From the cell containing the given text, extract its center point as [X, Y] coordinate. 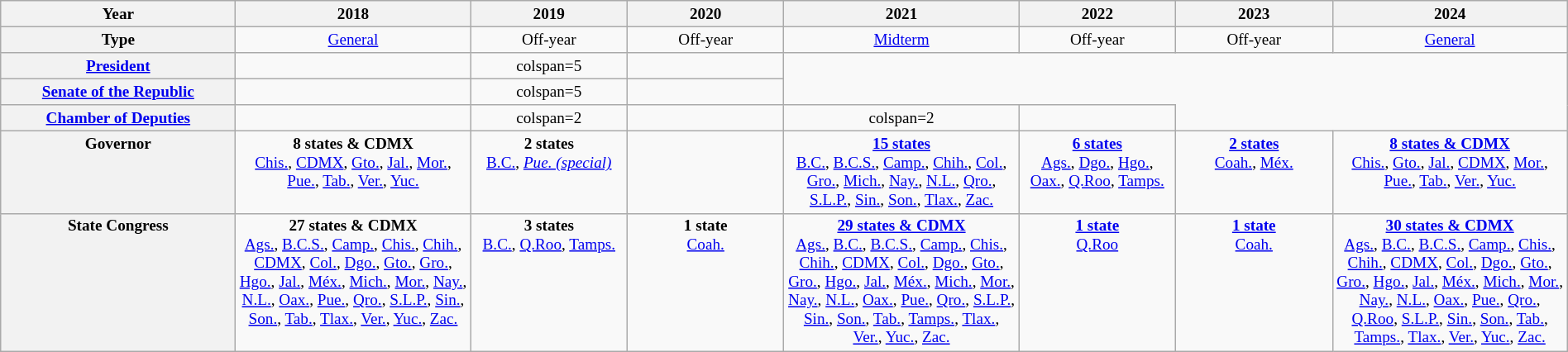
Type [118, 40]
Midterm [901, 40]
8 states & CDMXChis., CDMX, Gto., Jal., Mor., Pue., Tab., Ver., Yuc. [353, 172]
Chamber of Deputies [118, 118]
2021 [901, 14]
2023 [1254, 14]
8 states & CDMXChis., Gto., Jal., CDMX, Mor., Pue., Tab., Ver., Yuc. [1450, 172]
3 statesB.C., Q.Roo, Tamps. [549, 283]
1 stateQ.Roo [1097, 283]
2024 [1450, 14]
Senate of the Republic [118, 92]
6 statesAgs., Dgo., Hgo., Oax., Q.Roo, Tamps. [1097, 172]
2019 [549, 14]
15 statesB.C., B.C.S., Camp., Chih., Col., Gro., Mich., Nay., N.L., Qro., S.L.P., Sin., Son., Tlax., Zac. [901, 172]
State Congress [118, 283]
Governor [118, 172]
2020 [706, 14]
President [118, 66]
2018 [353, 14]
2022 [1097, 14]
2 statesB.C., Pue. (special) [549, 172]
Year [118, 14]
2 statesCoah., Méx. [1254, 172]
